Output the (x, y) coordinate of the center of the cell containing the given text.  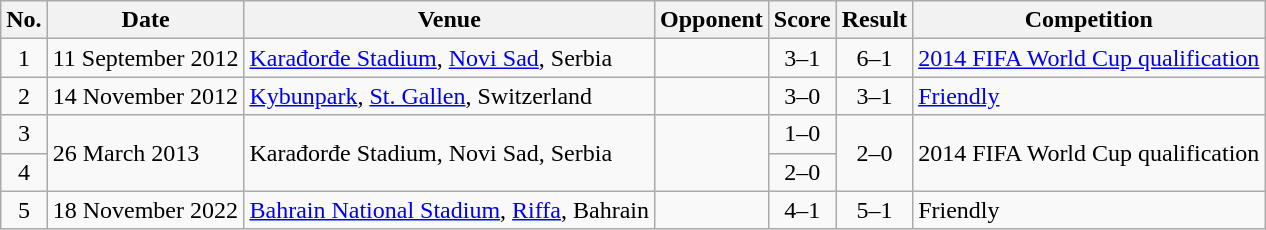
Opponent (712, 20)
Result (874, 20)
2 (24, 96)
14 November 2012 (146, 96)
4–1 (802, 210)
1 (24, 58)
Date (146, 20)
5 (24, 210)
Kybunpark, St. Gallen, Switzerland (450, 96)
Venue (450, 20)
3–0 (802, 96)
4 (24, 172)
Competition (1089, 20)
Score (802, 20)
26 March 2013 (146, 153)
3 (24, 134)
11 September 2012 (146, 58)
No. (24, 20)
1–0 (802, 134)
Bahrain National Stadium, Riffa, Bahrain (450, 210)
18 November 2022 (146, 210)
6–1 (874, 58)
5–1 (874, 210)
